Provide the (X, Y) coordinate of the cell's center where the given text is located.  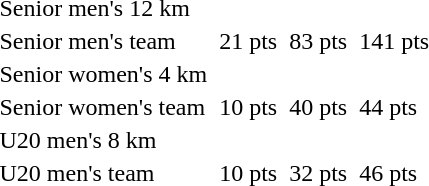
10 pts (248, 107)
83 pts (318, 41)
21 pts (248, 41)
40 pts (318, 107)
